Provide the [x, y] coordinate of the cell's center where the given text is located.  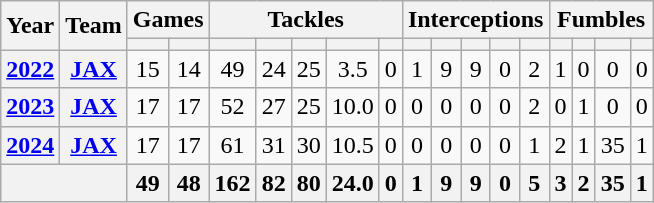
Team [94, 26]
Fumbles [601, 20]
27 [274, 107]
24.0 [352, 183]
3 [560, 183]
82 [274, 183]
10.0 [352, 107]
3.5 [352, 69]
2024 [30, 145]
24 [274, 69]
Interceptions [476, 20]
5 [534, 183]
31 [274, 145]
2023 [30, 107]
162 [232, 183]
80 [308, 183]
Year [30, 26]
Tackles [306, 20]
2022 [30, 69]
Games [168, 20]
14 [188, 69]
48 [188, 183]
30 [308, 145]
15 [148, 69]
52 [232, 107]
61 [232, 145]
10.5 [352, 145]
